Search for the cell housing the specified text and yield its [x, y] center coordinate. 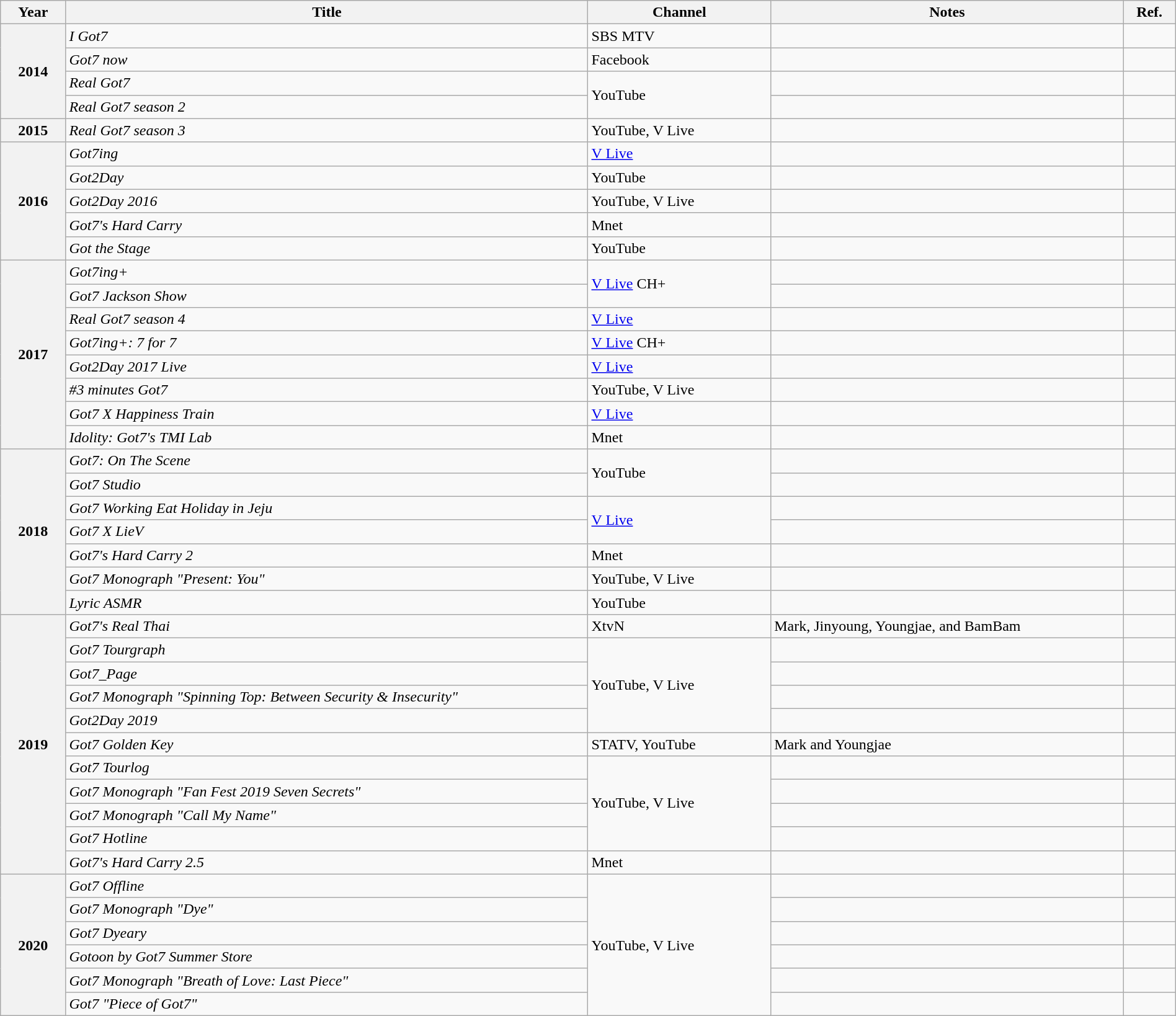
Got7ing+ [327, 272]
Got7: On The Scene [327, 461]
XtvN [680, 626]
Got7 Tourgraph [327, 649]
Got2Day 2019 [327, 721]
Real Got7 [327, 83]
Got7_Page [327, 673]
Got7ing+: 7 for 7 [327, 343]
Year [33, 12]
Got7 Monograph "Breath of Love: Last Piece" [327, 980]
Title [327, 12]
Got7 X LieV [327, 532]
Notes [947, 12]
2015 [33, 130]
Idolity: Got7's TMI Lab [327, 437]
2016 [33, 201]
Ref. [1149, 12]
Got2Day [327, 177]
Got7 X Happiness Train [327, 414]
Got7ing [327, 154]
Got7 "Piece of Got7" [327, 1004]
2019 [33, 744]
2020 [33, 945]
I Got7 [327, 36]
Channel [680, 12]
Mark, Jinyoung, Youngjae, and BamBam [947, 626]
Facebook [680, 60]
2018 [33, 532]
Gotoon by Got7 Summer Store [327, 956]
Got7 Tourlog [327, 768]
Got7 Working Eat Holiday in Jeju [327, 508]
Got7 Monograph "Call My Name" [327, 815]
Got7 Monograph "Present: You" [327, 579]
Got7's Real Thai [327, 626]
STATV, YouTube [680, 744]
Lyric ASMR [327, 602]
Got7 Studio [327, 484]
Real Got7 season 2 [327, 107]
2017 [33, 354]
Got7 Golden Key [327, 744]
Got the Stage [327, 248]
SBS MTV [680, 36]
Real Got7 season 3 [327, 130]
Got7 Jackson Show [327, 296]
Mark and Youngjae [947, 744]
Got2Day 2016 [327, 201]
Got7 now [327, 60]
Got2Day 2017 Live [327, 367]
#3 minutes Got7 [327, 390]
Real Got7 season 4 [327, 319]
Got7 Monograph "Dye" [327, 909]
Got7's Hard Carry [327, 225]
Got7's Hard Carry 2 [327, 555]
Got7's Hard Carry 2.5 [327, 862]
Got7 Monograph "Fan Fest 2019 Seven Secrets" [327, 791]
Got7 Hotline [327, 839]
Got7 Dyeary [327, 933]
Got7 Offline [327, 886]
Got7 Monograph "Spinning Top: Between Security & Insecurity" [327, 697]
2014 [33, 71]
